Pinpoint the cell where the given text exists, returning its (X, Y) midpoint coordinate. 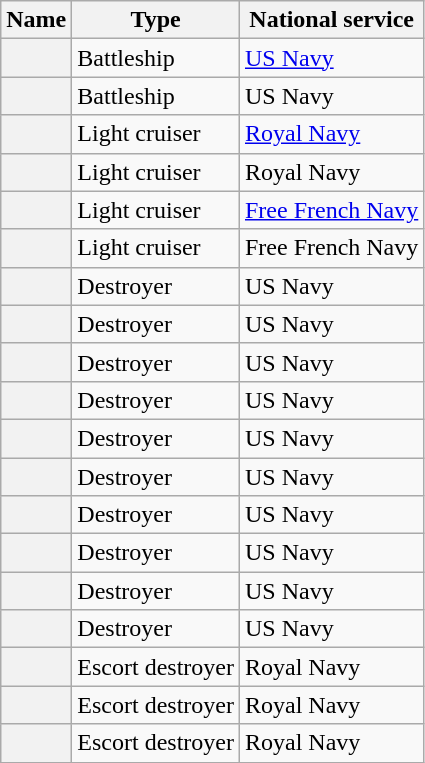
National service (331, 20)
Type (156, 20)
Name (36, 20)
